Search for the cell housing the specified text and yield its [X, Y] center coordinate. 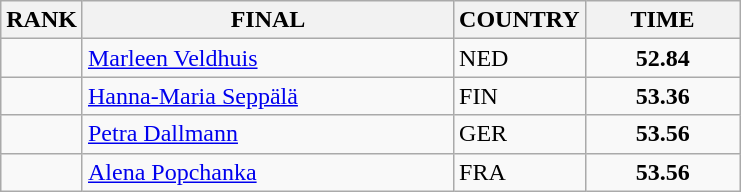
Marleen Veldhuis [268, 58]
FRA [520, 172]
Petra Dallmann [268, 134]
FINAL [268, 20]
TIME [662, 20]
52.84 [662, 58]
53.36 [662, 96]
FIN [520, 96]
COUNTRY [520, 20]
GER [520, 134]
Alena Popchanka [268, 172]
NED [520, 58]
RANK [42, 20]
Hanna-Maria Seppälä [268, 96]
